Return the [X, Y] coordinate for the center point of the cell that contains the specified text.  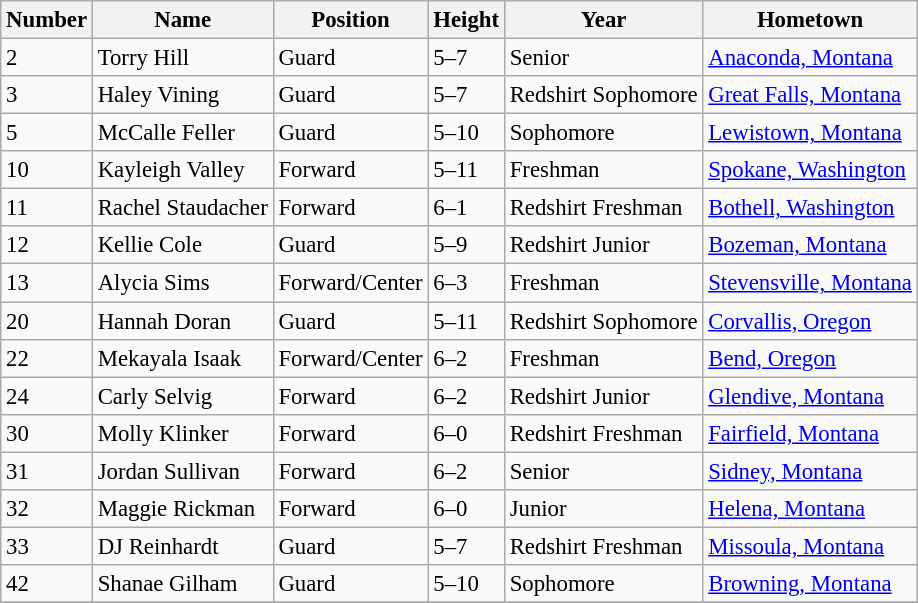
30 [47, 433]
2 [47, 58]
Kayleigh Valley [182, 170]
Corvallis, Oregon [810, 321]
32 [47, 509]
Rachel Staudacher [182, 208]
42 [47, 584]
Anaconda, Montana [810, 58]
Hometown [810, 20]
5 [47, 133]
Year [604, 20]
Number [47, 20]
Bothell, Washington [810, 208]
Haley Vining [182, 95]
Name [182, 20]
Sidney, Montana [810, 471]
Stevensville, Montana [810, 283]
3 [47, 95]
22 [47, 358]
Mekayala Isaak [182, 358]
Browning, Montana [810, 584]
24 [47, 396]
6–1 [466, 208]
Height [466, 20]
Bend, Oregon [810, 358]
Maggie Rickman [182, 509]
Fairfield, Montana [810, 433]
Spokane, Washington [810, 170]
Glendive, Montana [810, 396]
Kellie Cole [182, 245]
13 [47, 283]
Bozeman, Montana [810, 245]
Helena, Montana [810, 509]
Alycia Sims [182, 283]
Carly Selvig [182, 396]
Shanae Gilham [182, 584]
5–9 [466, 245]
33 [47, 546]
11 [47, 208]
31 [47, 471]
Great Falls, Montana [810, 95]
Molly Klinker [182, 433]
Lewistown, Montana [810, 133]
Hannah Doran [182, 321]
McCalle Feller [182, 133]
Junior [604, 509]
12 [47, 245]
Missoula, Montana [810, 546]
20 [47, 321]
Torry Hill [182, 58]
6–3 [466, 283]
10 [47, 170]
DJ Reinhardt [182, 546]
Jordan Sullivan [182, 471]
Position [350, 20]
